Return [X, Y] of the center of cell containing provided text 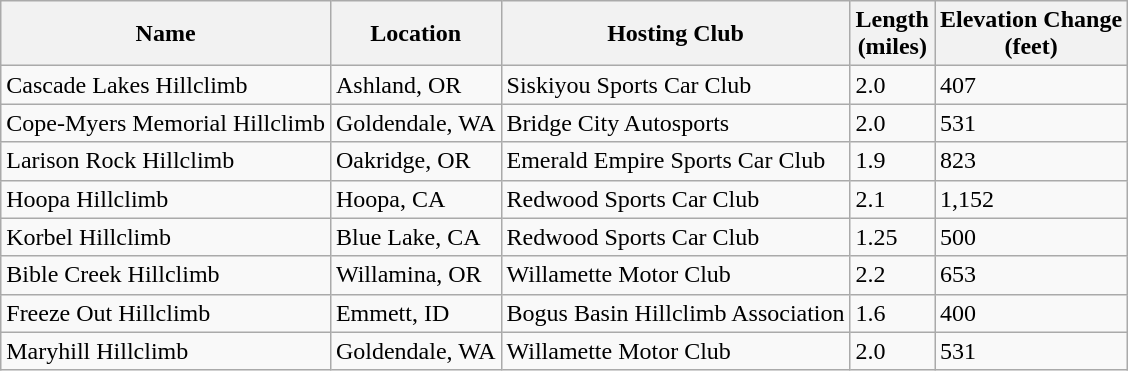
653 [1030, 275]
1.9 [892, 161]
Freeze Out Hillclimb [166, 313]
1.6 [892, 313]
Hoopa Hillclimb [166, 199]
Emmett, ID [416, 313]
1,152 [1030, 199]
Bogus Basin Hillclimb Association [676, 313]
Siskiyou Sports Car Club [676, 85]
Ashland, OR [416, 85]
Larison Rock Hillclimb [166, 161]
Blue Lake, CA [416, 237]
407 [1030, 85]
2.2 [892, 275]
Bridge City Autosports [676, 123]
Hoopa, CA [416, 199]
Hosting Club [676, 34]
Korbel Hillclimb [166, 237]
823 [1030, 161]
2.1 [892, 199]
Cascade Lakes Hillclimb [166, 85]
1.25 [892, 237]
400 [1030, 313]
Name [166, 34]
Elevation Change(feet) [1030, 34]
Location [416, 34]
Cope-Myers Memorial Hillclimb [166, 123]
Length(miles) [892, 34]
Willamina, OR [416, 275]
Emerald Empire Sports Car Club [676, 161]
Oakridge, OR [416, 161]
Bible Creek Hillclimb [166, 275]
500 [1030, 237]
Maryhill Hillclimb [166, 351]
